Extract the (X, Y) coordinate from the center of the cell holding the provided text.  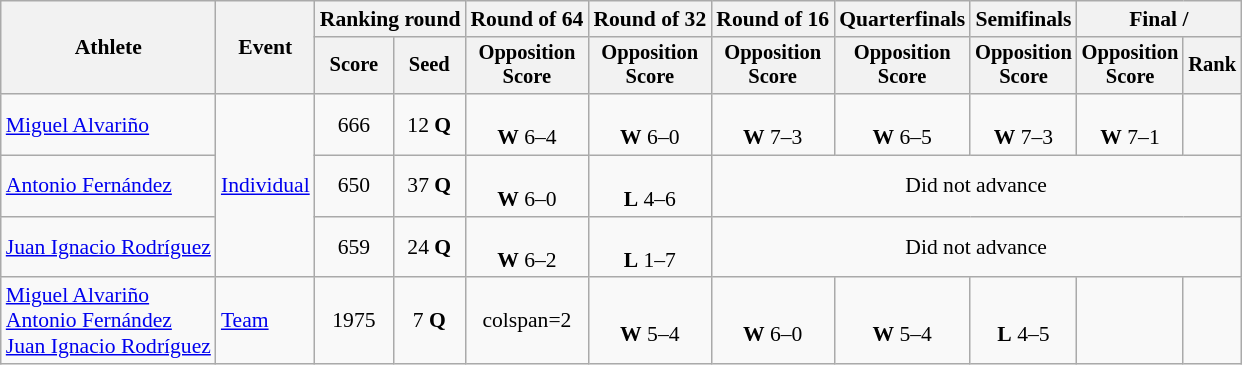
Rank (1212, 66)
Ranking round (390, 19)
Antonio Fernández (108, 186)
7 Q (429, 322)
Team (266, 322)
Round of 32 (650, 19)
W 6–2 (526, 248)
Juan Ignacio Rodríguez (108, 248)
24 Q (429, 248)
W 6–4 (526, 124)
Semifinals (1024, 19)
666 (354, 124)
Round of 64 (526, 19)
Final / (1159, 19)
Miguel Alvariño (108, 124)
Score (354, 66)
L 4–6 (650, 186)
W 7–1 (1130, 124)
659 (354, 248)
650 (354, 186)
37 Q (429, 186)
Quarterfinals (902, 19)
L 4–5 (1024, 322)
Seed (429, 66)
12 Q (429, 124)
Miguel AlvariñoAntonio FernándezJuan Ignacio Rodríguez (108, 322)
colspan=2 (526, 322)
L 1–7 (650, 248)
1975 (354, 322)
Athlete (108, 48)
Event (266, 48)
Individual (266, 186)
Round of 16 (772, 19)
W 6–5 (902, 124)
